From the cell containing the given text, extract its center point as (X, Y) coordinate. 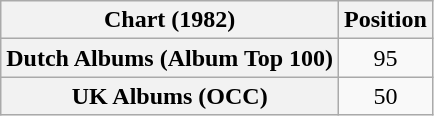
95 (386, 58)
Dutch Albums (Album Top 100) (170, 58)
50 (386, 96)
Position (386, 20)
UK Albums (OCC) (170, 96)
Chart (1982) (170, 20)
